Return the (x, y) coordinate for the center point of the cell that contains the specified text.  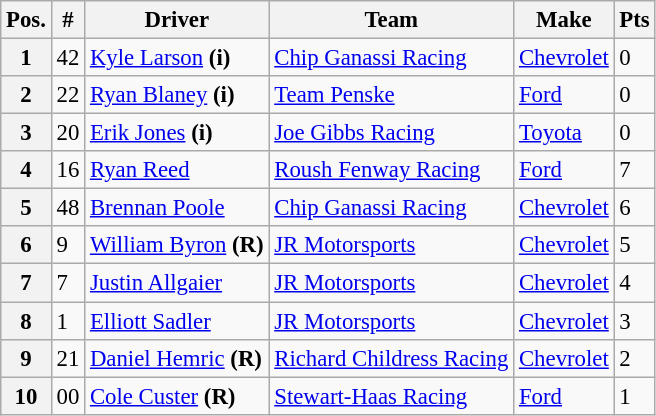
21 (68, 358)
William Byron (R) (177, 245)
Roush Fenway Racing (392, 170)
Pos. (26, 20)
48 (68, 208)
Justin Allgaier (177, 283)
Daniel Hemric (R) (177, 358)
Stewart-Haas Racing (392, 396)
# (68, 20)
Kyle Larson (i) (177, 58)
Richard Childress Racing (392, 358)
Joe Gibbs Racing (392, 133)
Brennan Poole (177, 208)
Team Penske (392, 95)
42 (68, 58)
Ryan Reed (177, 170)
Make (564, 20)
Team (392, 20)
Erik Jones (i) (177, 133)
Driver (177, 20)
00 (68, 396)
Ryan Blaney (i) (177, 95)
Toyota (564, 133)
8 (26, 321)
Cole Custer (R) (177, 396)
10 (26, 396)
20 (68, 133)
16 (68, 170)
Pts (634, 20)
22 (68, 95)
Elliott Sadler (177, 321)
